Capture the cell that displays the provided text and extract its (X, Y) central coordinate. 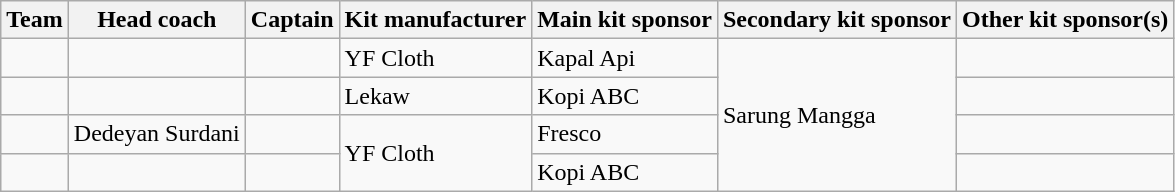
Sarung Mangga (836, 115)
Lekaw (436, 96)
Secondary kit sponsor (836, 20)
Dedeyan Surdani (156, 134)
Other kit sponsor(s) (1066, 20)
Captain (292, 20)
Main kit sponsor (625, 20)
Kit manufacturer (436, 20)
Fresco (625, 134)
Kapal Api (625, 58)
Team (35, 20)
Head coach (156, 20)
